Return the [X, Y] coordinate for the center point of the cell that contains the specified text.  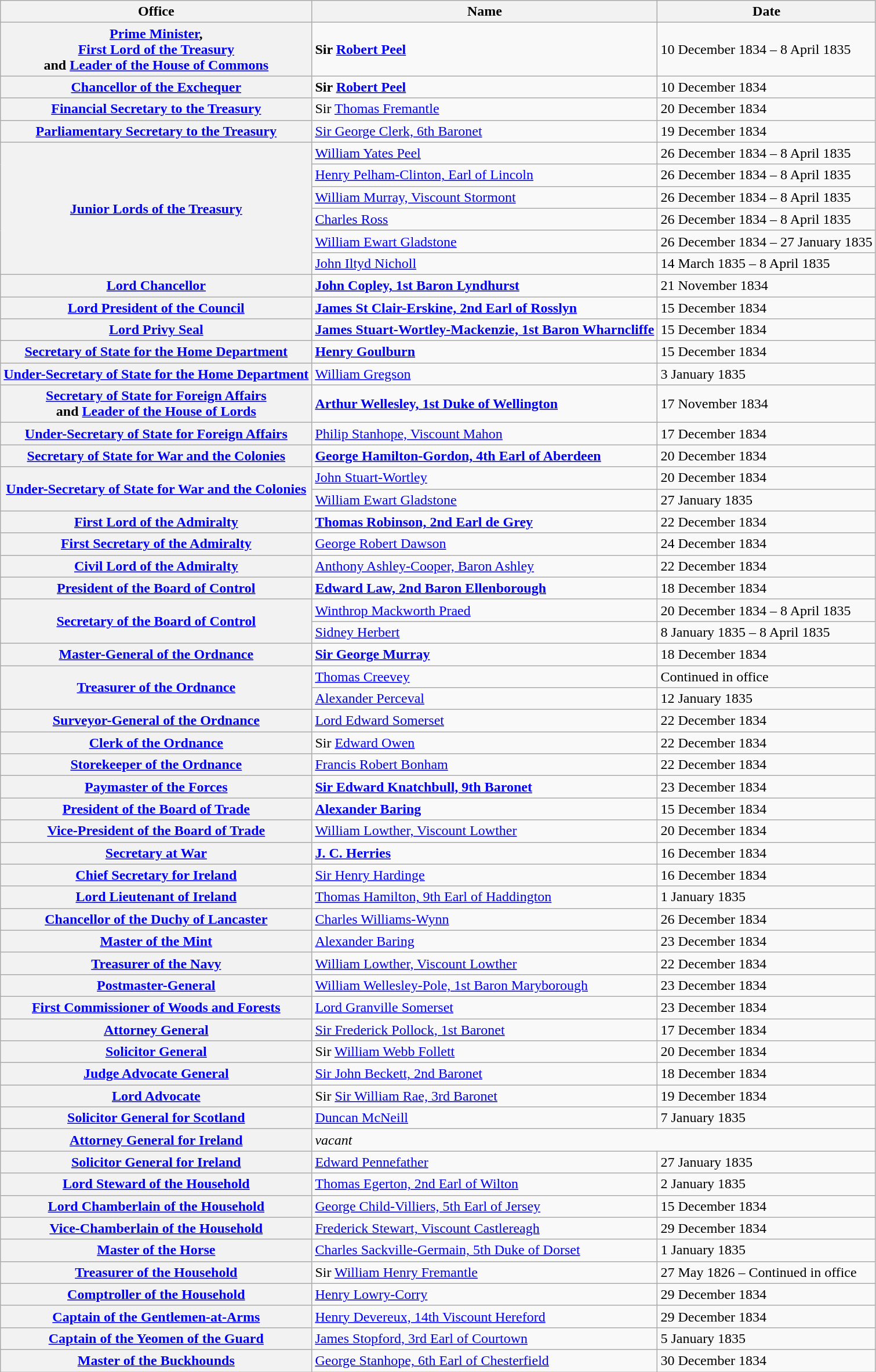
Edward Law, 2nd Baron Ellenborough [485, 588]
8 January 1835 – 8 April 1835 [766, 632]
Lord Edward Somerset [485, 721]
Henry Goulburn [485, 352]
24 December 1834 [766, 544]
George Robert Dawson [485, 544]
20 December 1834 – 8 April 1835 [766, 610]
Captain of the Yeomen of the Guard [157, 1338]
Sir George Murray [485, 654]
Paymaster of the Forces [157, 787]
Charles Sackville-Germain, 5th Duke of Dorset [485, 1250]
Frederick Stewart, Viscount Castlereagh [485, 1228]
Chancellor of the Exchequer [157, 87]
James St Clair-Erskine, 2nd Earl of Rosslyn [485, 308]
17 November 1834 [766, 404]
Prime Minister, First Lord of the Treasury and Leader of the House of Commons [157, 49]
James Stuart-Wortley-Mackenzie, 1st Baron Wharncliffe [485, 330]
Lord President of the Council [157, 308]
Solicitor General for Ireland [157, 1162]
George Hamilton-Gordon, 4th Earl of Aberdeen [485, 456]
President of the Board of Trade [157, 809]
Sir Frederick Pollock, 1st Baronet [485, 1029]
7 January 1835 [766, 1118]
William Wellesley-Pole, 1st Baron Maryborough [485, 985]
Surveyor-General of the Ordnance [157, 721]
30 December 1834 [766, 1360]
Storekeeper of the Ordnance [157, 765]
First Lord of the Admiralty [157, 522]
Treasurer of the Household [157, 1272]
12 January 1835 [766, 699]
J. C. Herries [485, 853]
Sir Sir William Rae, 3rd Baronet [485, 1096]
William Gregson [485, 374]
President of the Board of Control [157, 588]
Solicitor General [157, 1052]
3 January 1835 [766, 374]
Parliamentary Secretary to the Treasury [157, 131]
Under-Secretary of State for War and the Colonies [157, 489]
Henry Lowry-Corry [485, 1294]
Clerk of the Ordnance [157, 743]
First Secretary of the Admiralty [157, 544]
Secretary of State for War and the Colonies [157, 456]
26 December 1834 [766, 919]
James Stopford, 3rd Earl of Courtown [485, 1338]
21 November 1834 [766, 285]
Civil Lord of the Admiralty [157, 566]
Lord Lieutenant of Ireland [157, 897]
Under-Secretary of State for the Home Department [157, 374]
Alexander Perceval [485, 699]
Captain of the Gentlemen-at-Arms [157, 1316]
5 January 1835 [766, 1338]
Sir William Henry Fremantle [485, 1272]
Philip Stanhope, Viscount Mahon [485, 434]
Sir Henry Hardinge [485, 875]
John Copley, 1st Baron Lyndhurst [485, 285]
Sir George Clerk, 6th Baronet [485, 131]
John Stuart-Wortley [485, 478]
First Commissioner of Woods and Forests [157, 1007]
Master-General of the Ordnance [157, 654]
William Murray, Viscount Stormont [485, 197]
Lord Chancellor [157, 285]
Master of the Mint [157, 941]
Sir Thomas Fremantle [485, 109]
26 December 1834 – 27 January 1835 [766, 241]
Lord Steward of the Household [157, 1184]
Judge Advocate General [157, 1074]
Solicitor General for Scotland [157, 1118]
Postmaster-General [157, 985]
Secretary of State for Foreign Affairs and Leader of the House of Lords [157, 404]
Sidney Herbert [485, 632]
Sir John Beckett, 2nd Baronet [485, 1074]
William Yates Peel [485, 153]
George Child-Villiers, 5th Earl of Jersey [485, 1206]
vacant [594, 1140]
14 March 1835 – 8 April 1835 [766, 263]
2 January 1835 [766, 1184]
Master of the Buckhounds [157, 1360]
John Iltyd Nicholl [485, 263]
Thomas Robinson, 2nd Earl de Grey [485, 522]
Attorney General for Ireland [157, 1140]
Henry Pelham-Clinton, Earl of Lincoln [485, 175]
Secretary of the Board of Control [157, 621]
Thomas Creevey [485, 677]
Charles Williams-Wynn [485, 919]
Attorney General [157, 1029]
Lord Privy Seal [157, 330]
Charles Ross [485, 219]
Chief Secretary for Ireland [157, 875]
Vice-Chamberlain of the Household [157, 1228]
Financial Secretary to the Treasury [157, 109]
10 December 1834 [766, 87]
Sir William Webb Follett [485, 1052]
Thomas Egerton, 2nd Earl of Wilton [485, 1184]
27 May 1826 – Continued in office [766, 1272]
Thomas Hamilton, 9th Earl of Haddington [485, 897]
Henry Devereux, 14th Viscount Hereford [485, 1316]
Vice-President of the Board of Trade [157, 831]
Anthony Ashley-Cooper, Baron Ashley [485, 566]
Sir Edward Owen [485, 743]
Continued in office [766, 677]
Arthur Wellesley, 1st Duke of Wellington [485, 404]
10 December 1834 – 8 April 1835 [766, 49]
Treasurer of the Ordnance [157, 688]
Lord Advocate [157, 1096]
Date [766, 12]
Chancellor of the Duchy of Lancaster [157, 919]
Master of the Horse [157, 1250]
Name [485, 12]
Secretary at War [157, 853]
Francis Robert Bonham [485, 765]
Sir Edward Knatchbull, 9th Baronet [485, 787]
Lord Granville Somerset [485, 1007]
Duncan McNeill [485, 1118]
Edward Pennefather [485, 1162]
George Stanhope, 6th Earl of Chesterfield [485, 1360]
Office [157, 12]
Lord Chamberlain of the Household [157, 1206]
Comptroller of the Household [157, 1294]
Under-Secretary of State for Foreign Affairs [157, 434]
Winthrop Mackworth Praed [485, 610]
Secretary of State for the Home Department [157, 352]
Treasurer of the Navy [157, 963]
Junior Lords of the Treasury [157, 208]
